Search for the cell housing the specified text and yield its [X, Y] center coordinate. 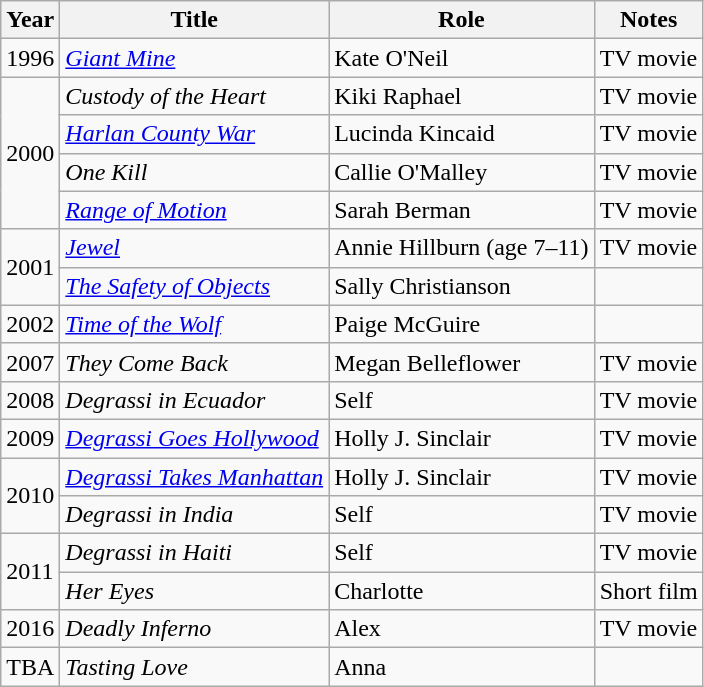
2002 [30, 324]
Charlotte [462, 591]
Alex [462, 629]
Megan Belleflower [462, 362]
Sarah Berman [462, 210]
Giant Mine [194, 58]
The Safety of Objects [194, 286]
2011 [30, 572]
Range of Motion [194, 210]
2001 [30, 267]
Callie O'Malley [462, 172]
1996 [30, 58]
One Kill [194, 172]
Time of the Wolf [194, 324]
Year [30, 20]
Role [462, 20]
Harlan County War [194, 134]
TBA [30, 667]
Kiki Raphael [462, 96]
Kate O'Neil [462, 58]
Her Eyes [194, 591]
2016 [30, 629]
They Come Back [194, 362]
Degrassi Takes Manhattan [194, 477]
Notes [648, 20]
Jewel [194, 248]
Deadly Inferno [194, 629]
2007 [30, 362]
2008 [30, 400]
2010 [30, 496]
Custody of the Heart [194, 96]
Anna [462, 667]
Paige McGuire [462, 324]
2000 [30, 153]
Tasting Love [194, 667]
Annie Hillburn (age 7–11) [462, 248]
Short film [648, 591]
Sally Christianson [462, 286]
Degrassi in Haiti [194, 553]
Lucinda Kincaid [462, 134]
Degrassi Goes Hollywood [194, 438]
Degrassi in Ecuador [194, 400]
Degrassi in India [194, 515]
Title [194, 20]
2009 [30, 438]
